Find where the given text appears and provide that cell's center as [X, Y] coordinate. 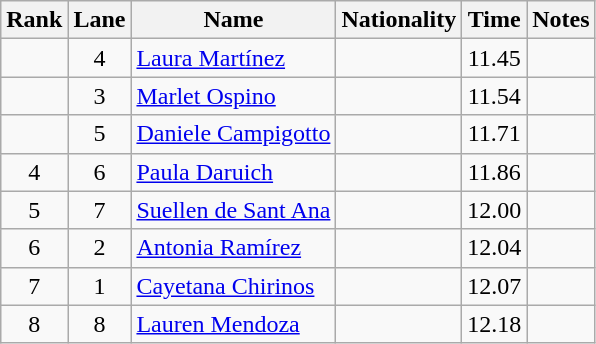
12.18 [494, 324]
11.86 [494, 172]
Paula Daruich [234, 172]
Cayetana Chirinos [234, 286]
12.04 [494, 248]
Antonia Ramírez [234, 248]
11.54 [494, 96]
12.07 [494, 286]
11.45 [494, 58]
Name [234, 20]
1 [100, 286]
Lane [100, 20]
Laura Martínez [234, 58]
11.71 [494, 134]
Time [494, 20]
3 [100, 96]
Rank [34, 20]
Marlet Ospino [234, 96]
Suellen de Sant Ana [234, 210]
2 [100, 248]
12.00 [494, 210]
Notes [561, 20]
Lauren Mendoza [234, 324]
Nationality [399, 20]
Daniele Campigotto [234, 134]
